Search for the cell housing the specified text and yield its (X, Y) center coordinate. 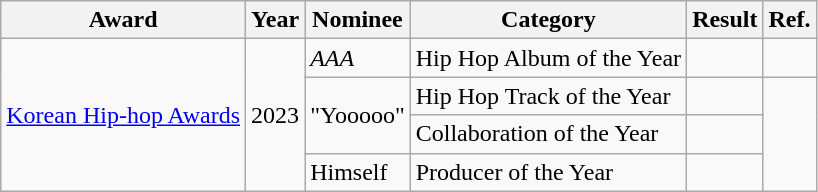
Producer of the Year (548, 172)
Hip Hop Album of the Year (548, 58)
"Yooooo" (358, 115)
Ref. (790, 20)
Award (124, 20)
Nominee (358, 20)
Korean Hip-hop Awards (124, 115)
2023 (276, 115)
Year (276, 20)
Category (548, 20)
Collaboration of the Year (548, 134)
Result (725, 20)
Himself (358, 172)
AAA (358, 58)
Hip Hop Track of the Year (548, 96)
